Find where the given text appears and provide that cell's center as (x, y) coordinate. 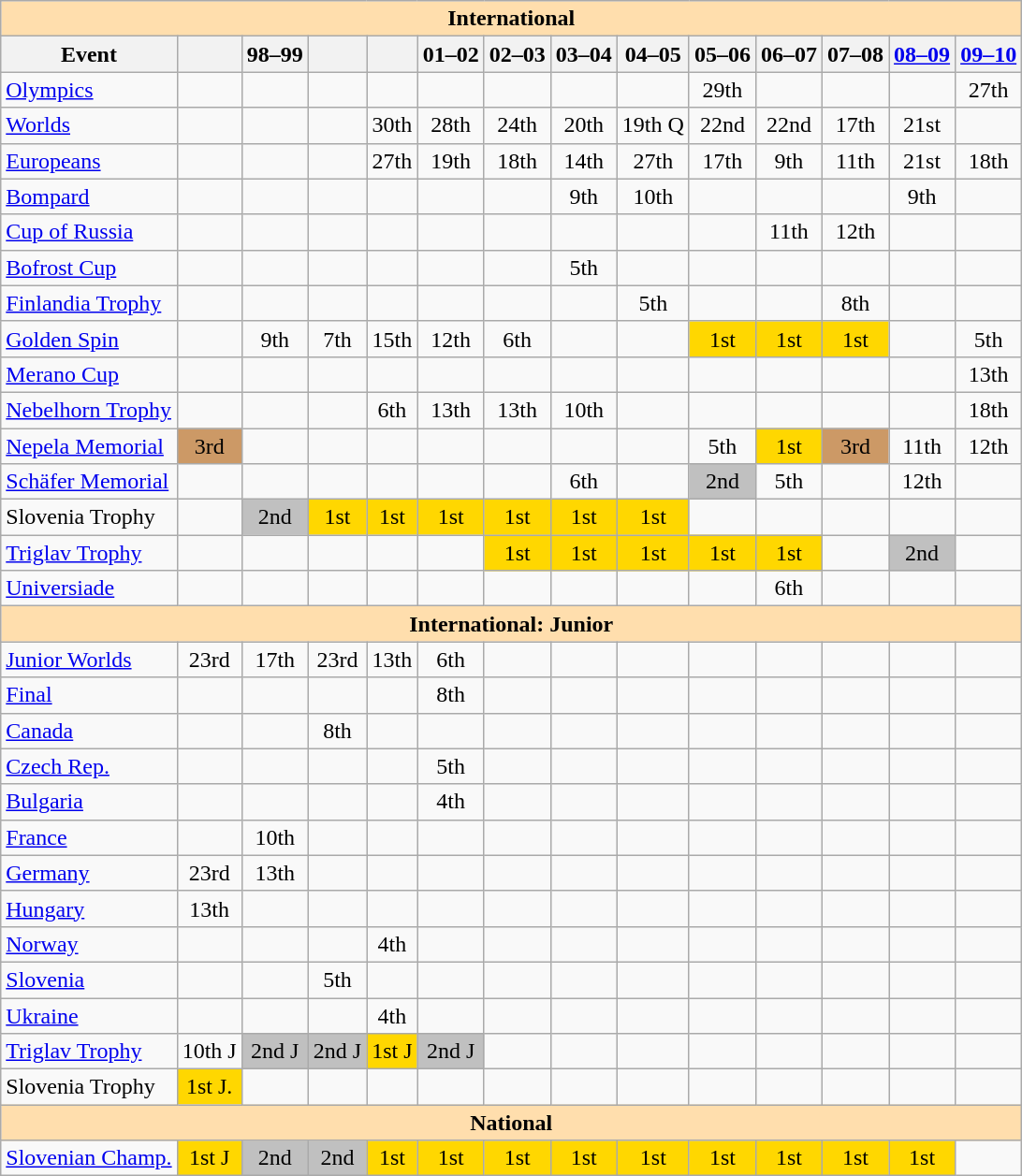
15th (392, 339)
04–05 (653, 54)
Bompard (89, 196)
01–02 (451, 54)
06–07 (788, 54)
02–03 (517, 54)
Event (89, 54)
Ukraine (89, 1015)
National (511, 1123)
Final (89, 695)
30th (392, 125)
Europeans (89, 161)
Hungary (89, 908)
International: Junior (511, 624)
Cup of Russia (89, 232)
Canada (89, 731)
19th Q (653, 125)
09–10 (988, 54)
International (511, 19)
Olympics (89, 90)
07–08 (855, 54)
Nepela Memorial (89, 446)
Nebelhorn Trophy (89, 410)
Golden Spin (89, 339)
Bofrost Cup (89, 268)
Slovenian Champ. (89, 1158)
Bulgaria (89, 802)
Worlds (89, 125)
20th (584, 125)
Merano Cup (89, 374)
1st J. (210, 1087)
05–06 (723, 54)
Finlandia Trophy (89, 303)
24th (517, 125)
29th (723, 90)
19th (451, 161)
Norway (89, 944)
Junior Worlds (89, 660)
Germany (89, 873)
28th (451, 125)
03–04 (584, 54)
Universiade (89, 588)
08–09 (923, 54)
14th (584, 161)
Czech Rep. (89, 766)
10th J (210, 1052)
7th (337, 339)
98–99 (275, 54)
France (89, 837)
Slovenia (89, 980)
Schäfer Memorial (89, 482)
